Capture the cell that displays the provided text and extract its (X, Y) central coordinate. 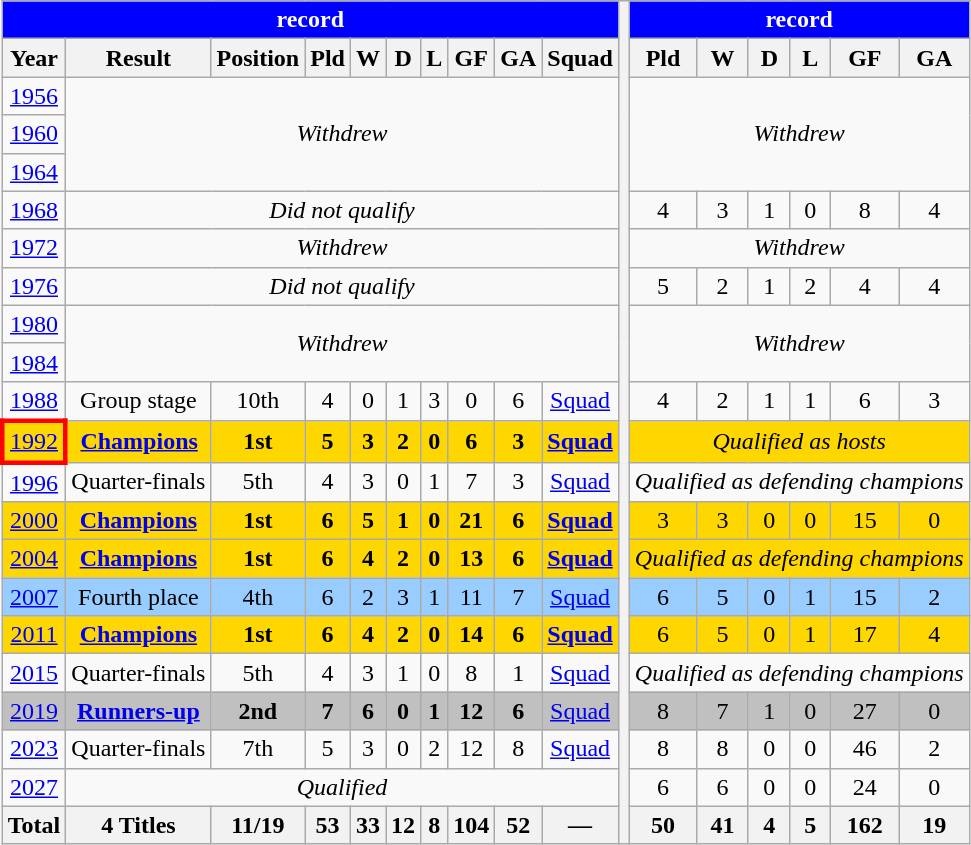
1968 (34, 210)
41 (723, 825)
14 (472, 635)
1992 (34, 442)
2023 (34, 749)
11 (472, 597)
11/19 (258, 825)
19 (934, 825)
21 (472, 521)
24 (864, 787)
1956 (34, 96)
17 (864, 635)
2011 (34, 635)
Runners-up (138, 711)
Qualified as hosts (799, 442)
Total (34, 825)
Position (258, 58)
13 (472, 559)
1980 (34, 324)
Year (34, 58)
— (580, 825)
162 (864, 825)
1996 (34, 482)
27 (864, 711)
2019 (34, 711)
Group stage (138, 401)
2015 (34, 673)
1964 (34, 172)
10th (258, 401)
33 (368, 825)
4th (258, 597)
2000 (34, 521)
1960 (34, 134)
104 (472, 825)
2007 (34, 597)
50 (662, 825)
52 (518, 825)
4 Titles (138, 825)
46 (864, 749)
1972 (34, 248)
2027 (34, 787)
1976 (34, 286)
Fourth place (138, 597)
Result (138, 58)
Qualified (342, 787)
2nd (258, 711)
7th (258, 749)
1984 (34, 362)
2004 (34, 559)
53 (328, 825)
1988 (34, 401)
